Identify which cell holds the provided text, then report its (x, y) central coordinate. 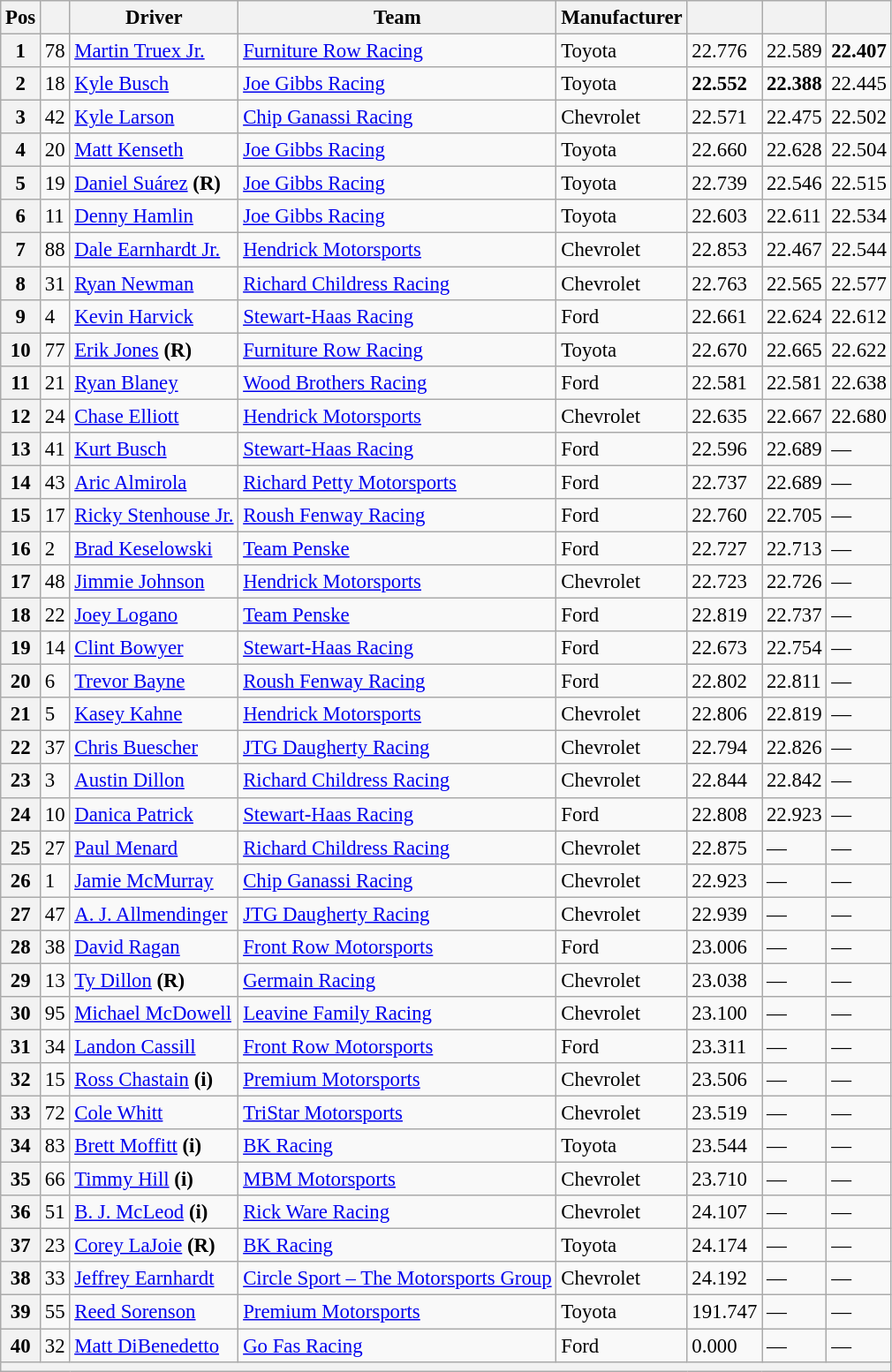
48 (55, 582)
22.622 (858, 350)
22.467 (795, 250)
22.727 (724, 548)
22.603 (724, 216)
23.038 (724, 980)
Manufacturer (622, 18)
22.388 (795, 84)
22.534 (858, 216)
23.710 (724, 1180)
22.713 (795, 548)
22.544 (858, 250)
43 (55, 482)
Circle Sport – The Motorsports Group (397, 1279)
22.826 (795, 748)
Austin Dillon (154, 781)
7 (21, 250)
Chris Buescher (154, 748)
22.802 (724, 682)
Joey Logano (154, 615)
Kyle Larson (154, 117)
Reed Sorenson (154, 1312)
22.552 (724, 84)
22.705 (795, 516)
88 (55, 250)
Clint Bowyer (154, 648)
22.726 (795, 582)
22.794 (724, 748)
Kevin Harvick (154, 316)
23.544 (724, 1146)
Ryan Newman (154, 283)
9 (21, 316)
Aric Almirola (154, 482)
23.519 (724, 1113)
Go Fas Racing (397, 1346)
22.445 (858, 84)
Matt Kenseth (154, 150)
22.875 (724, 848)
Kyle Busch (154, 84)
Landon Cassill (154, 1046)
Wood Brothers Racing (397, 382)
42 (55, 117)
Jeffrey Earnhardt (154, 1279)
22.673 (724, 648)
22.565 (795, 283)
35 (21, 1180)
22.853 (724, 250)
22.760 (724, 516)
24.192 (724, 1279)
22.571 (724, 117)
78 (55, 51)
Germain Racing (397, 980)
22.628 (795, 150)
22.504 (858, 150)
Corey LaJoie (R) (154, 1246)
23.311 (724, 1046)
Cole Whitt (154, 1113)
22.596 (724, 449)
25 (21, 848)
Erik Jones (R) (154, 350)
23.506 (724, 1080)
22.844 (724, 781)
22.667 (795, 416)
22.661 (724, 316)
28 (21, 947)
40 (21, 1346)
22.624 (795, 316)
22.808 (724, 814)
51 (55, 1212)
Jimmie Johnson (154, 582)
191.747 (724, 1312)
23.006 (724, 947)
Leavine Family Racing (397, 1014)
22.475 (795, 117)
Jamie McMurray (154, 880)
B. J. McLeod (i) (154, 1212)
22.723 (724, 582)
83 (55, 1146)
22.754 (795, 648)
23.100 (724, 1014)
Pos (21, 18)
Danica Patrick (154, 814)
Kasey Kahne (154, 714)
0.000 (724, 1346)
Paul Menard (154, 848)
22.660 (724, 150)
29 (21, 980)
Brett Moffitt (i) (154, 1146)
12 (21, 416)
22.577 (858, 283)
55 (55, 1312)
24.174 (724, 1246)
22.502 (858, 117)
16 (21, 548)
Matt DiBenedetto (154, 1346)
Driver (154, 18)
Daniel Suárez (R) (154, 184)
95 (55, 1014)
Michael McDowell (154, 1014)
22.589 (795, 51)
36 (21, 1212)
A. J. Allmendinger (154, 914)
22.776 (724, 51)
Team (397, 18)
22.638 (858, 382)
22.546 (795, 184)
72 (55, 1113)
TriStar Motorsports (397, 1113)
Trevor Bayne (154, 682)
22.842 (795, 781)
66 (55, 1180)
Brad Keselowski (154, 548)
Ricky Stenhouse Jr. (154, 516)
Denny Hamlin (154, 216)
41 (55, 449)
39 (21, 1312)
77 (55, 350)
Rick Ware Racing (397, 1212)
8 (21, 283)
22.670 (724, 350)
Ryan Blaney (154, 382)
Richard Petty Motorsports (397, 482)
22.739 (724, 184)
22.515 (858, 184)
Timmy Hill (i) (154, 1180)
22.635 (724, 416)
22.612 (858, 316)
22.806 (724, 714)
30 (21, 1014)
22.939 (724, 914)
47 (55, 914)
22.811 (795, 682)
Martin Truex Jr. (154, 51)
Chase Elliott (154, 416)
22.611 (795, 216)
22.763 (724, 283)
22.680 (858, 416)
Dale Earnhardt Jr. (154, 250)
MBM Motorsports (397, 1180)
22.407 (858, 51)
Kurt Busch (154, 449)
26 (21, 880)
22.665 (795, 350)
Ross Chastain (i) (154, 1080)
David Ragan (154, 947)
Ty Dillon (R) (154, 980)
24.107 (724, 1212)
